Pinpoint the cell where the given text exists, returning its (X, Y) midpoint coordinate. 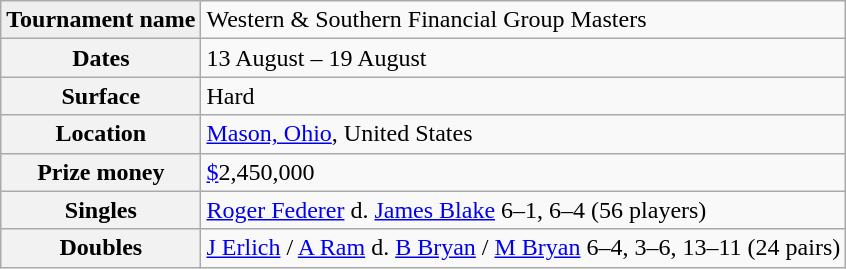
Doubles (101, 248)
13 August – 19 August (524, 58)
$2,450,000 (524, 172)
Dates (101, 58)
Hard (524, 96)
Western & Southern Financial Group Masters (524, 20)
Location (101, 134)
Surface (101, 96)
Roger Federer d. James Blake 6–1, 6–4 (56 players) (524, 210)
Singles (101, 210)
Prize money (101, 172)
Tournament name (101, 20)
J Erlich / A Ram d. B Bryan / M Bryan 6–4, 3–6, 13–11 (24 pairs) (524, 248)
Mason, Ohio, United States (524, 134)
